Pinpoint the cell where the given text exists, returning its (x, y) midpoint coordinate. 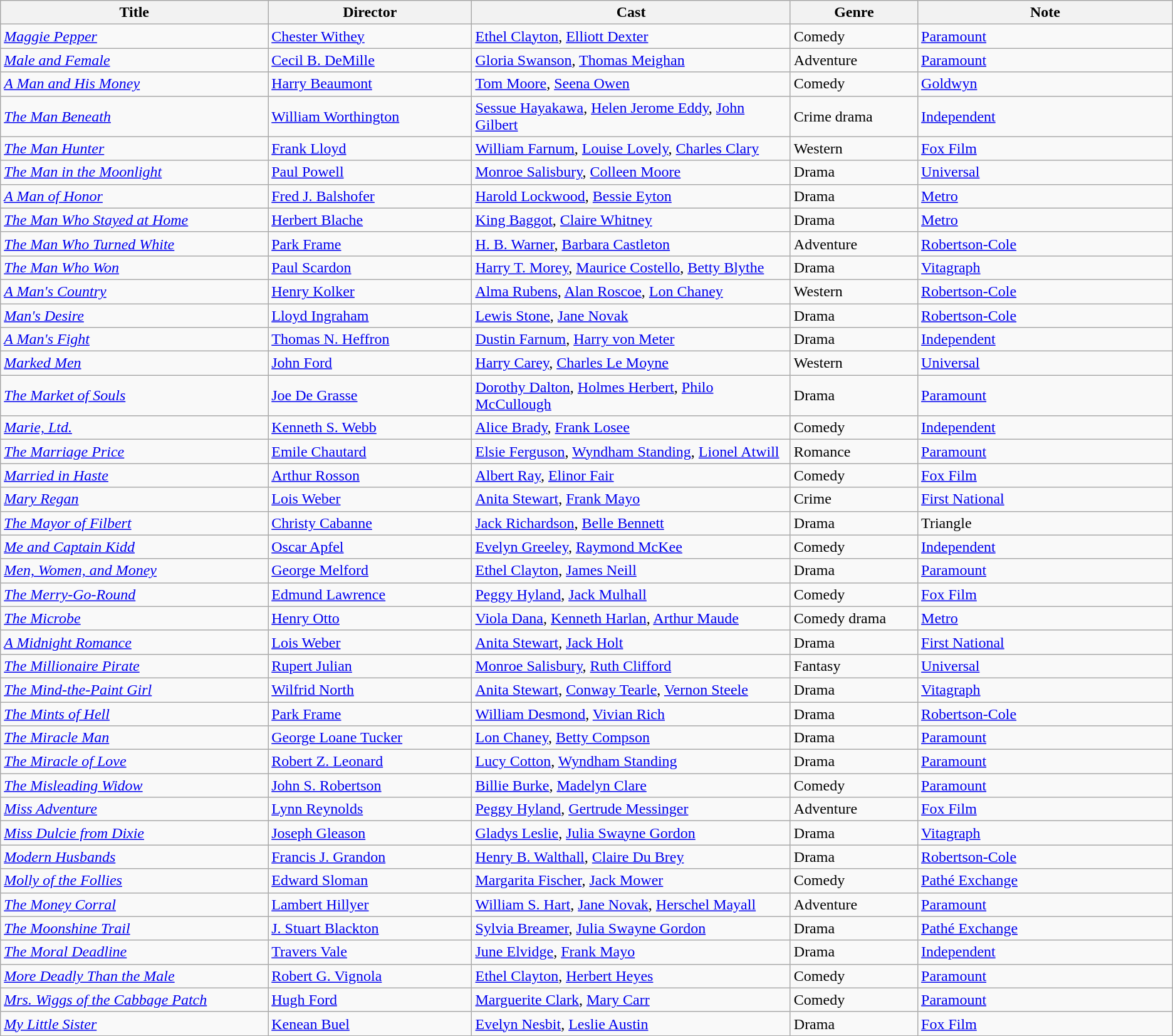
Henry Otto (370, 618)
Evelyn Nesbit, Leslie Austin (631, 1023)
The Market of Souls (134, 396)
Ethel Clayton, James Neill (631, 571)
Ethel Clayton, Elliott Dexter (631, 36)
A Man's Country (134, 291)
Edward Sloman (370, 881)
Anita Stewart, Jack Holt (631, 642)
Tom Moore, Seena Owen (631, 84)
Goldwyn (1045, 84)
Married in Haste (134, 475)
Edmund Lawrence (370, 594)
Thomas N. Heffron (370, 339)
The Man in the Moonlight (134, 172)
Harry T. Morey, Maurice Costello, Betty Blythe (631, 267)
George Loane Tucker (370, 738)
Genre (853, 13)
Men, Women, and Money (134, 571)
William S. Hart, Jane Novak, Herschel Mayall (631, 904)
The Microbe (134, 618)
Kenean Buel (370, 1023)
Paul Scardon (370, 267)
Hugh Ford (370, 1000)
More Deadly Than the Male (134, 976)
Monroe Salisbury, Colleen Moore (631, 172)
Fred J. Balshofer (370, 196)
A Man of Honor (134, 196)
Margarita Fischer, Jack Mower (631, 881)
Jack Richardson, Belle Bennett (631, 523)
Gloria Swanson, Thomas Meighan (631, 60)
Mrs. Wiggs of the Cabbage Patch (134, 1000)
Kenneth S. Webb (370, 428)
Joe De Grasse (370, 396)
H. B. Warner, Barbara Castleton (631, 244)
Billie Burke, Madelyn Clare (631, 785)
The Millionaire Pirate (134, 666)
Man's Desire (134, 315)
Albert Ray, Elinor Fair (631, 475)
Modern Husbands (134, 857)
Lon Chaney, Betty Compson (631, 738)
The Man Who Won (134, 267)
Alma Rubens, Alan Roscoe, Lon Chaney (631, 291)
My Little Sister (134, 1023)
King Baggot, Claire Whitney (631, 220)
A Man and His Money (134, 84)
Oscar Apfel (370, 547)
Marie, Ltd. (134, 428)
Male and Female (134, 60)
Note (1045, 13)
Alice Brady, Frank Losee (631, 428)
The Mints of Hell (134, 713)
William Desmond, Vivian Rich (631, 713)
Gladys Leslie, Julia Swayne Gordon (631, 833)
Me and Captain Kidd (134, 547)
A Midnight Romance (134, 642)
Peggy Hyland, Jack Mulhall (631, 594)
The Misleading Widow (134, 785)
John S. Robertson (370, 785)
Christy Cabanne (370, 523)
Chester Withey (370, 36)
Fantasy (853, 666)
Marguerite Clark, Mary Carr (631, 1000)
The Man Hunter (134, 148)
Lucy Cotton, Wyndham Standing (631, 762)
Viola Dana, Kenneth Harlan, Arthur Maude (631, 618)
Harold Lockwood, Bessie Eyton (631, 196)
Molly of the Follies (134, 881)
Lloyd Ingraham (370, 315)
Wilfrid North (370, 690)
Rupert Julian (370, 666)
Robert Z. Leonard (370, 762)
The Moonshine Trail (134, 928)
Arthur Rosson (370, 475)
Lynn Reynolds (370, 809)
The Mind-the-Paint Girl (134, 690)
Francis J. Grandon (370, 857)
Director (370, 13)
Dustin Farnum, Harry von Meter (631, 339)
Anita Stewart, Conway Tearle, Vernon Steele (631, 690)
Ethel Clayton, Herbert Heyes (631, 976)
Elsie Ferguson, Wyndham Standing, Lionel Atwill (631, 452)
Paul Powell (370, 172)
Lambert Hillyer (370, 904)
Joseph Gleason (370, 833)
Romance (853, 452)
Maggie Pepper (134, 36)
The Miracle Man (134, 738)
Harry Carey, Charles Le Moyne (631, 363)
The Man Who Turned White (134, 244)
The Money Corral (134, 904)
Sessue Hayakawa, Helen Jerome Eddy, John Gilbert (631, 117)
Triangle (1045, 523)
The Marriage Price (134, 452)
The Man Who Stayed at Home (134, 220)
Miss Adventure (134, 809)
J. Stuart Blackton (370, 928)
Crime (853, 499)
Anita Stewart, Frank Mayo (631, 499)
The Miracle of Love (134, 762)
Frank Lloyd (370, 148)
June Elvidge, Frank Mayo (631, 952)
Lewis Stone, Jane Novak (631, 315)
Marked Men (134, 363)
Mary Regan (134, 499)
William Worthington (370, 117)
Sylvia Breamer, Julia Swayne Gordon (631, 928)
Peggy Hyland, Gertrude Messinger (631, 809)
Evelyn Greeley, Raymond McKee (631, 547)
William Farnum, Louise Lovely, Charles Clary (631, 148)
The Man Beneath (134, 117)
A Man's Fight (134, 339)
Harry Beaumont (370, 84)
George Melford (370, 571)
Robert G. Vignola (370, 976)
Herbert Blache (370, 220)
Henry Kolker (370, 291)
Comedy drama (853, 618)
Cast (631, 13)
The Merry-Go-Round (134, 594)
Miss Dulcie from Dixie (134, 833)
Dorothy Dalton, Holmes Herbert, Philo McCullough (631, 396)
The Moral Deadline (134, 952)
Cecil B. DeMille (370, 60)
Emile Chautard (370, 452)
The Mayor of Filbert (134, 523)
John Ford (370, 363)
Title (134, 13)
Henry B. Walthall, Claire Du Brey (631, 857)
Monroe Salisbury, Ruth Clifford (631, 666)
Travers Vale (370, 952)
Crime drama (853, 117)
